For the text-containing cell, return its midpoint in [x, y] coordinate format. 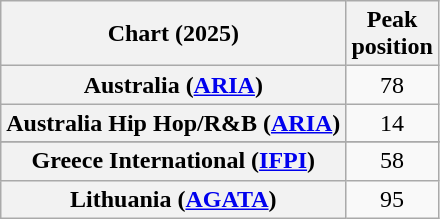
95 [392, 199]
Peakposition [392, 34]
58 [392, 161]
14 [392, 123]
Chart (2025) [174, 34]
Australia (ARIA) [174, 85]
78 [392, 85]
Australia Hip Hop/R&B (ARIA) [174, 123]
Greece International (IFPI) [174, 161]
Lithuania (AGATA) [174, 199]
